Determine the [X, Y] coordinate at the center of the cell enclosing the given text.  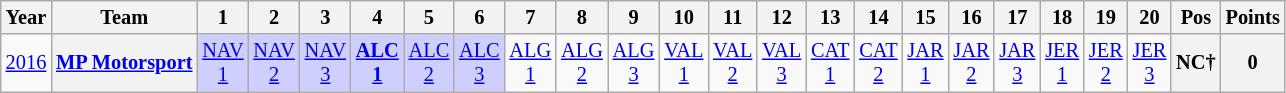
4 [378, 17]
5 [429, 17]
ALG3 [634, 63]
18 [1062, 17]
8 [582, 17]
JAR1 [925, 63]
15 [925, 17]
16 [971, 17]
19 [1106, 17]
2 [274, 17]
13 [830, 17]
Year [26, 17]
ALG1 [531, 63]
CAT2 [878, 63]
JER2 [1106, 63]
12 [782, 17]
VAL3 [782, 63]
7 [531, 17]
JER1 [1062, 63]
Points [1253, 17]
JAR2 [971, 63]
ALC1 [378, 63]
11 [732, 17]
ALG2 [582, 63]
NC† [1196, 63]
NAV1 [222, 63]
ALC2 [429, 63]
20 [1150, 17]
0 [1253, 63]
CAT1 [830, 63]
JAR3 [1017, 63]
NAV3 [326, 63]
3 [326, 17]
10 [684, 17]
NAV2 [274, 63]
Pos [1196, 17]
14 [878, 17]
6 [479, 17]
ALC3 [479, 63]
MP Motorsport [124, 63]
Team [124, 17]
JER3 [1150, 63]
2016 [26, 63]
9 [634, 17]
17 [1017, 17]
1 [222, 17]
VAL2 [732, 63]
VAL1 [684, 63]
